Extract the [X, Y] coordinate from the center of the cell holding the provided text.  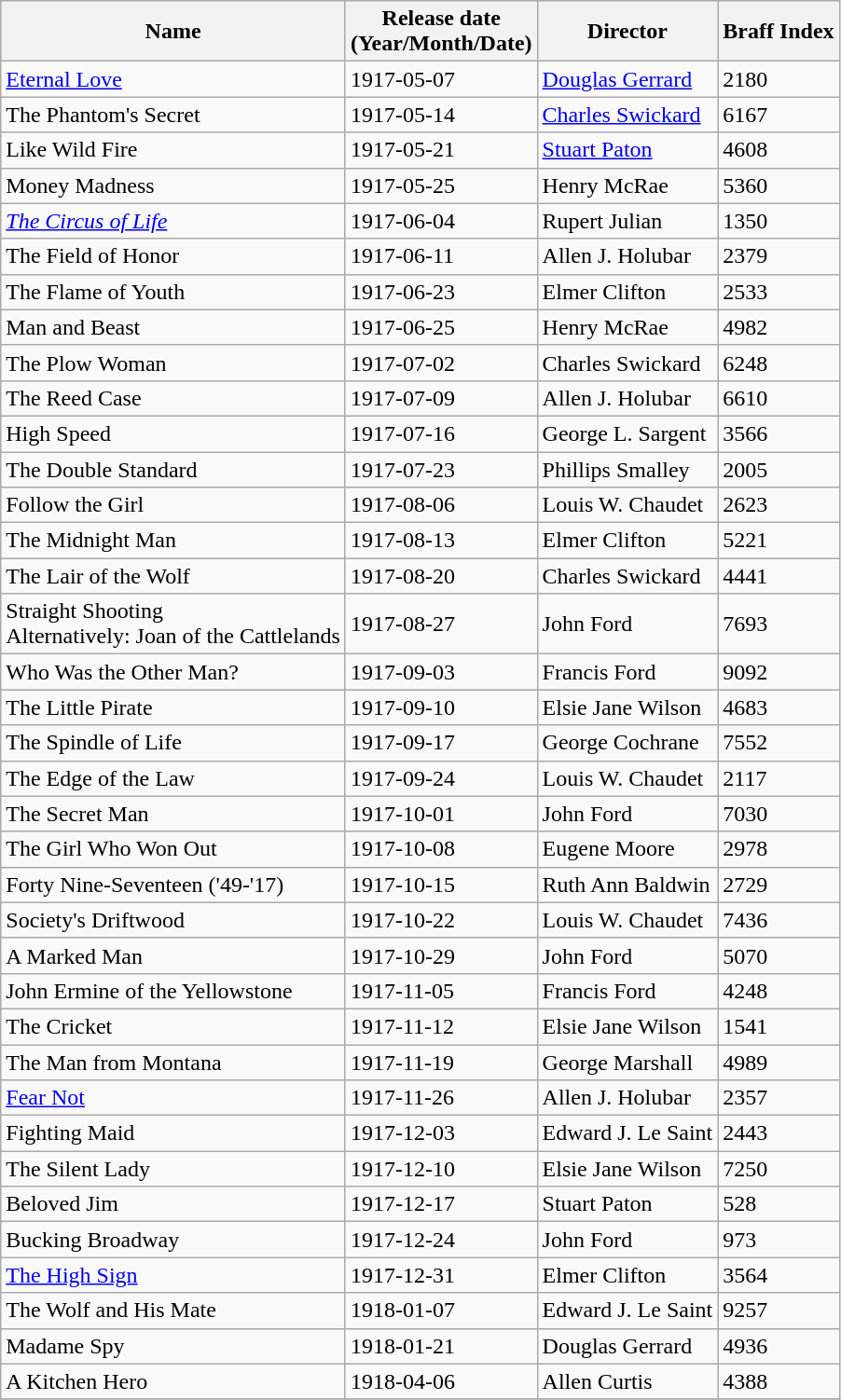
Man and Beast [173, 327]
Eternal Love [173, 79]
The Double Standard [173, 469]
1917-05-07 [441, 79]
1917-12-03 [441, 1133]
The Midnight Man [173, 541]
Money Madness [173, 185]
1350 [779, 221]
1917-12-24 [441, 1240]
5070 [779, 955]
2005 [779, 469]
George Cochrane [627, 743]
Society's Driftwood [173, 920]
Straight Shooting Alternatively: Joan of the Cattlelands [173, 625]
4441 [779, 576]
1918-01-21 [441, 1346]
1918-01-07 [441, 1311]
Release date (Year/Month/Date) [441, 32]
7436 [779, 920]
The Circus of Life [173, 221]
George L. Sargent [627, 433]
Eugene Moore [627, 849]
Madame Spy [173, 1346]
2533 [779, 292]
High Speed [173, 433]
The Silent Lady [173, 1169]
1917-11-26 [441, 1098]
1917-11-12 [441, 1026]
Like Wild Fire [173, 150]
1917-12-17 [441, 1204]
A Kitchen Hero [173, 1381]
1917-09-17 [441, 743]
7030 [779, 814]
1917-08-06 [441, 505]
1917-09-10 [441, 707]
1917-07-09 [441, 398]
3566 [779, 433]
1918-04-06 [441, 1381]
1917-12-10 [441, 1169]
The Flame of Youth [173, 292]
1917-09-24 [441, 778]
The High Sign [173, 1275]
1917-07-23 [441, 469]
Fighting Maid [173, 1133]
The Man from Montana [173, 1062]
9257 [779, 1311]
The Cricket [173, 1026]
The Field of Honor [173, 256]
1917-06-11 [441, 256]
Phillips Smalley [627, 469]
The Girl Who Won Out [173, 849]
Braff Index [779, 32]
1917-10-22 [441, 920]
The Lair of the Wolf [173, 576]
4982 [779, 327]
528 [779, 1204]
The Plow Woman [173, 363]
Allen Curtis [627, 1381]
The Wolf and His Mate [173, 1311]
1917-11-05 [441, 991]
The Little Pirate [173, 707]
9092 [779, 672]
7693 [779, 625]
4388 [779, 1381]
2978 [779, 849]
George Marshall [627, 1062]
2623 [779, 505]
1917-06-25 [441, 327]
Rupert Julian [627, 221]
Follow the Girl [173, 505]
5221 [779, 541]
2180 [779, 79]
Name [173, 32]
The Secret Man [173, 814]
The Edge of the Law [173, 778]
1917-10-01 [441, 814]
Fear Not [173, 1098]
1917-10-15 [441, 885]
4608 [779, 150]
1917-08-13 [441, 541]
1917-07-16 [441, 433]
1917-08-20 [441, 576]
973 [779, 1240]
1917-06-04 [441, 221]
1917-07-02 [441, 363]
5360 [779, 185]
7250 [779, 1169]
1917-08-27 [441, 625]
3564 [779, 1275]
4248 [779, 991]
A Marked Man [173, 955]
2443 [779, 1133]
1917-12-31 [441, 1275]
Director [627, 32]
6610 [779, 398]
7552 [779, 743]
1917-10-08 [441, 849]
2117 [779, 778]
4683 [779, 707]
1541 [779, 1026]
1917-05-21 [441, 150]
1917-11-19 [441, 1062]
The Reed Case [173, 398]
Forty Nine-Seventeen ('49-'17) [173, 885]
The Phantom's Secret [173, 115]
Ruth Ann Baldwin [627, 885]
Beloved Jim [173, 1204]
6167 [779, 115]
The Spindle of Life [173, 743]
6248 [779, 363]
1917-09-03 [441, 672]
2729 [779, 885]
2357 [779, 1098]
1917-05-14 [441, 115]
Who Was the Other Man? [173, 672]
Bucking Broadway [173, 1240]
4936 [779, 1346]
1917-05-25 [441, 185]
4989 [779, 1062]
John Ermine of the Yellowstone [173, 991]
1917-10-29 [441, 955]
1917-06-23 [441, 292]
2379 [779, 256]
